Locate the cell with the specified text and output its (x, y) center coordinate. 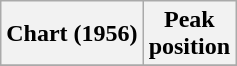
Chart (1956) (72, 34)
Peakposition (189, 34)
